For the text-containing cell, return its midpoint in (x, y) coordinate format. 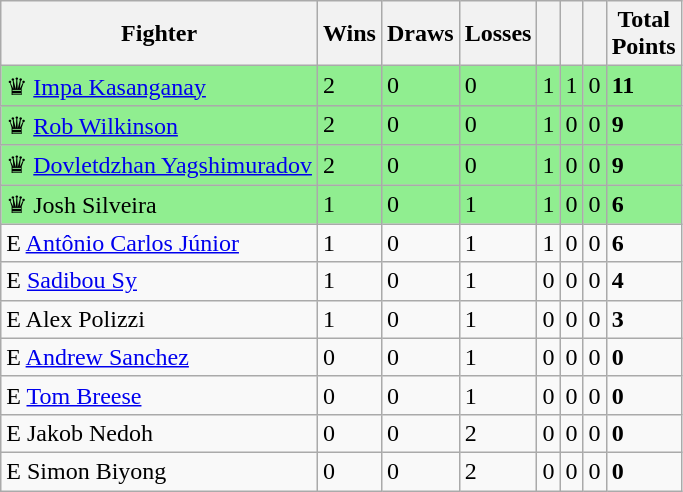
♛ Rob Wilkinson (160, 125)
♛ Dovletdzhan Yagshimuradov (160, 165)
E Antônio Carlos Júnior (160, 243)
Draws (420, 34)
E Alex Polizzi (160, 319)
3 (644, 319)
Total Points (644, 34)
E Jakob Nedoh (160, 433)
E Andrew Sanchez (160, 357)
♛ Josh Silveira (160, 204)
♛ Impa Kasanganay (160, 86)
Wins (349, 34)
E Simon Biyong (160, 471)
E Sadibou Sy (160, 281)
Losses (498, 34)
Fighter (160, 34)
4 (644, 281)
E Tom Breese (160, 395)
11 (644, 86)
